Scan for the cell matching the given text and deliver its (x, y) coordinate at center. 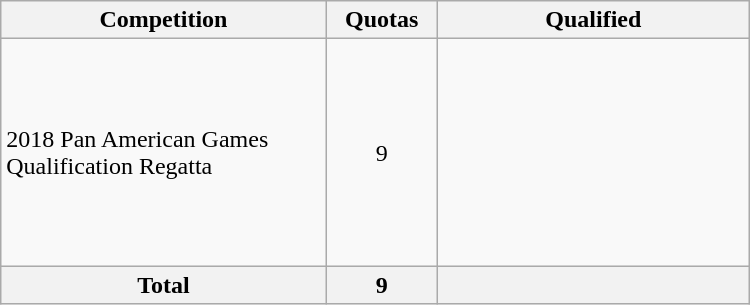
Competition (164, 20)
Quotas (382, 20)
Total (164, 285)
2018 Pan American Games Qualification Regatta (164, 152)
Qualified (593, 20)
